From the cell containing the given text, extract its center point as (X, Y) coordinate. 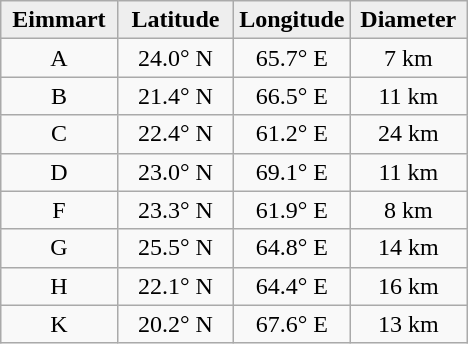
66.5° E (292, 96)
14 km (408, 248)
23.0° N (175, 172)
23.3° N (175, 210)
20.2° N (175, 324)
13 km (408, 324)
8 km (408, 210)
22.4° N (175, 134)
Longitude (292, 20)
F (59, 210)
G (59, 248)
B (59, 96)
A (59, 58)
D (59, 172)
24 km (408, 134)
21.4° N (175, 96)
61.9° E (292, 210)
7 km (408, 58)
64.8° E (292, 248)
64.4° E (292, 286)
67.6° E (292, 324)
C (59, 134)
Diameter (408, 20)
22.1° N (175, 286)
Latitude (175, 20)
65.7° E (292, 58)
69.1° E (292, 172)
K (59, 324)
Eimmart (59, 20)
H (59, 286)
24.0° N (175, 58)
16 km (408, 286)
61.2° E (292, 134)
25.5° N (175, 248)
